For the text-containing cell, return its midpoint in [x, y] coordinate format. 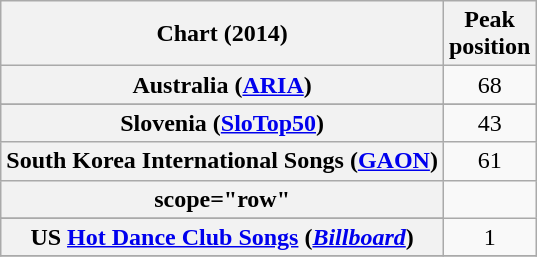
Peakposition [489, 34]
Australia (ARIA) [222, 85]
Chart (2014) [222, 34]
Slovenia (SloTop50) [222, 123]
68 [489, 85]
scope="row" [222, 199]
1 [489, 237]
US Hot Dance Club Songs (Billboard) [222, 237]
43 [489, 123]
61 [489, 161]
South Korea International Songs (GAON) [222, 161]
